Detect which cell encompasses the target text, then output its [X, Y] center coordinate. 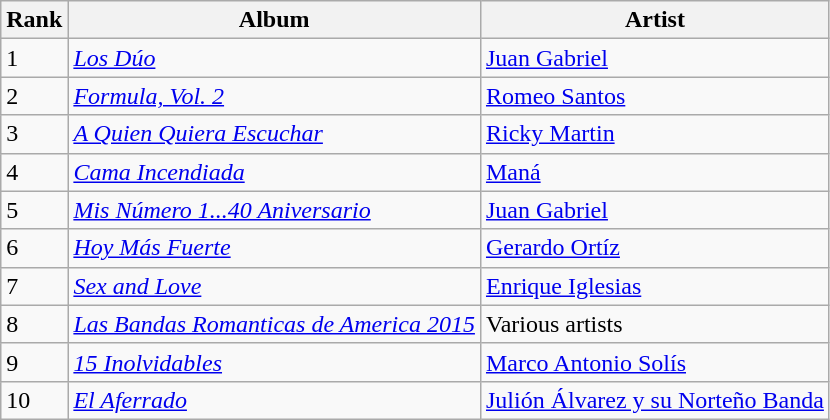
Formula, Vol. 2 [274, 96]
Various artists [654, 324]
2 [34, 96]
Marco Antonio Solís [654, 362]
6 [34, 248]
Gerardo Ortíz [654, 248]
7 [34, 286]
Los Dúo [274, 58]
Romeo Santos [654, 96]
A Quien Quiera Escuchar [274, 134]
9 [34, 362]
Julión Álvarez y su Norteño Banda [654, 400]
8 [34, 324]
Ricky Martin [654, 134]
3 [34, 134]
Las Bandas Romanticas de America 2015 [274, 324]
10 [34, 400]
Artist [654, 20]
Hoy Más Fuerte [274, 248]
El Aferrado [274, 400]
Mis Número 1...40 Aniversario [274, 210]
Cama Incendiada [274, 172]
1 [34, 58]
Maná [654, 172]
Album [274, 20]
15 Inolvidables [274, 362]
4 [34, 172]
Rank [34, 20]
Enrique Iglesias [654, 286]
5 [34, 210]
Sex and Love [274, 286]
